Provide the (x, y) coordinate of the cell's center where the given text is located.  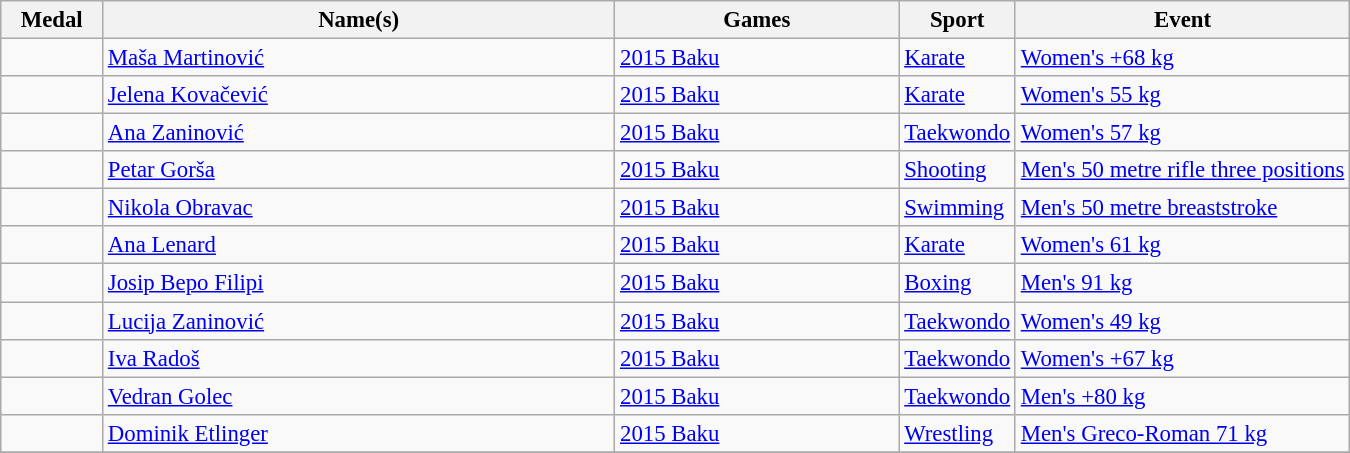
Men's 50 metre rifle three positions (1182, 170)
Shooting (958, 170)
Petar Gorša (359, 170)
Women's +67 kg (1182, 358)
Women's 57 kg (1182, 133)
Men's Greco-Roman 71 kg (1182, 433)
Women's 55 kg (1182, 95)
Boxing (958, 283)
Vedran Golec (359, 396)
Ana Zaninović (359, 133)
Games (757, 20)
Dominik Etlinger (359, 433)
Men's 91 kg (1182, 283)
Jelena Kovačević (359, 95)
Medal (52, 20)
Sport (958, 20)
Name(s) (359, 20)
Ana Lenard (359, 245)
Event (1182, 20)
Lucija Zaninović (359, 321)
Maša Martinović (359, 58)
Wrestling (958, 433)
Iva Radoš (359, 358)
Swimming (958, 208)
Nikola Obravac (359, 208)
Josip Bepo Filipi (359, 283)
Women's 61 kg (1182, 245)
Women's +68 kg (1182, 58)
Men's 50 metre breaststroke (1182, 208)
Women's 49 kg (1182, 321)
Men's +80 kg (1182, 396)
